From the cell containing the given text, extract its center point as [x, y] coordinate. 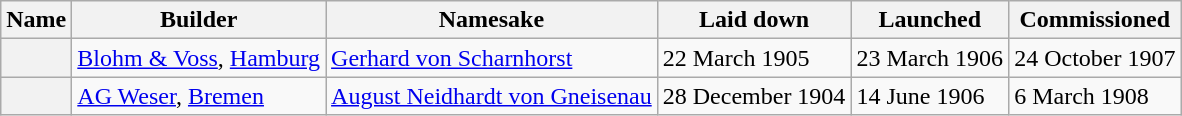
August Neidhardt von Gneisenau [492, 96]
Launched [930, 20]
6 March 1908 [1095, 96]
Laid down [754, 20]
24 October 1907 [1095, 58]
28 December 1904 [754, 96]
Name [36, 20]
Commissioned [1095, 20]
AG Weser, Bremen [199, 96]
Blohm & Voss, Hamburg [199, 58]
22 March 1905 [754, 58]
Namesake [492, 20]
Gerhard von Scharnhorst [492, 58]
23 March 1906 [930, 58]
Builder [199, 20]
14 June 1906 [930, 96]
